Locate the cell with the specified text and output its (X, Y) center coordinate. 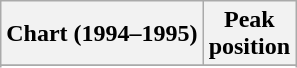
Peakposition (249, 34)
Chart (1994–1995) (102, 34)
